Scan for the cell matching the given text and deliver its [X, Y] coordinate at center. 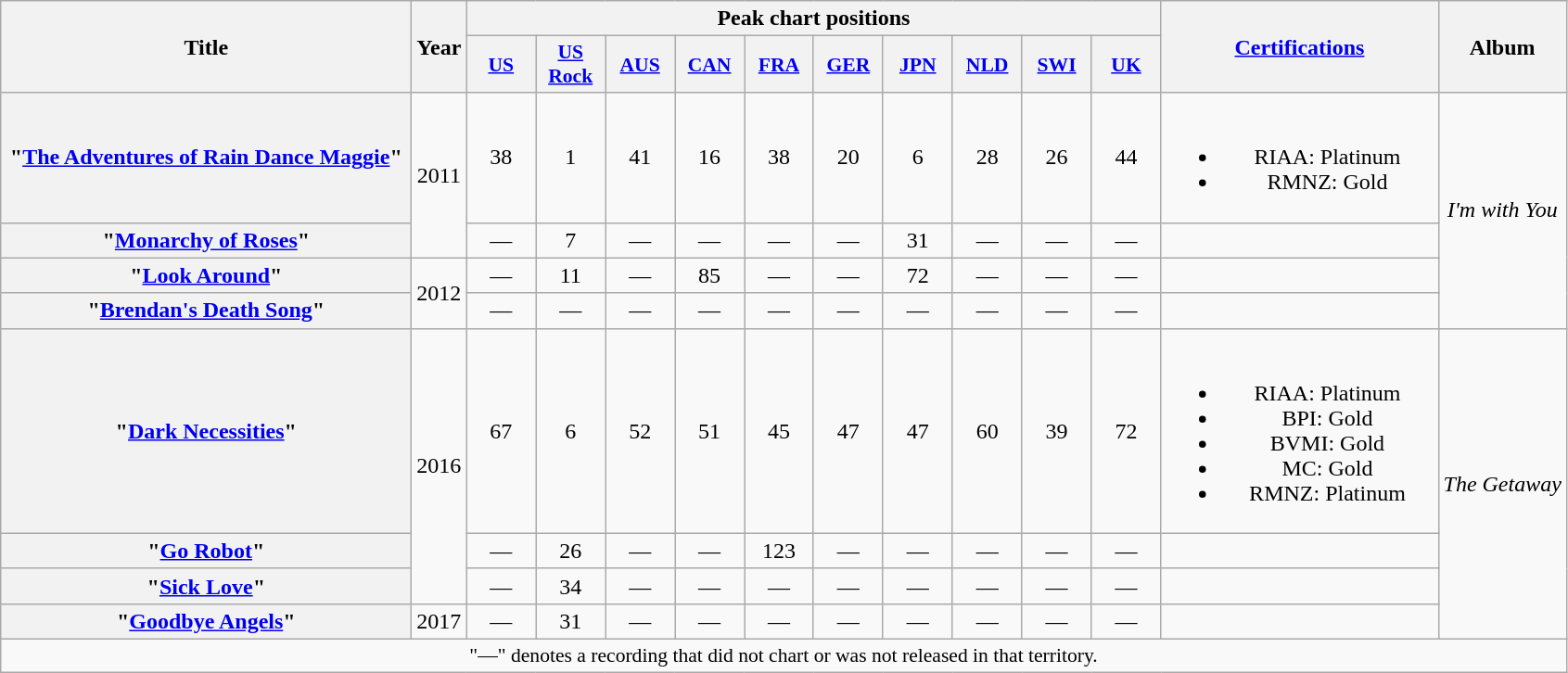
52 [640, 430]
85 [710, 275]
USRock [571, 65]
RIAA: PlatinumBPI: GoldBVMI: GoldMC: GoldRMNZ: Platinum [1300, 430]
"Sick Love" [206, 586]
"Look Around" [206, 275]
SWI [1057, 65]
Year [440, 46]
Peak chart positions [814, 19]
2012 [440, 293]
2016 [440, 465]
123 [779, 551]
44 [1126, 158]
JPN [918, 65]
20 [848, 158]
"Go Robot" [206, 551]
RIAA: PlatinumRMNZ: Gold [1300, 158]
GER [848, 65]
"—" denotes a recording that did not chart or was not released in that territory. [784, 655]
CAN [710, 65]
2011 [440, 175]
Album [1502, 46]
"Monarchy of Roses" [206, 240]
"Brendan's Death Song" [206, 311]
34 [571, 586]
The Getaway [1502, 484]
Certifications [1300, 46]
NLD [987, 65]
28 [987, 158]
"Dark Necessities" [206, 430]
16 [710, 158]
Title [206, 46]
7 [571, 240]
51 [710, 430]
67 [501, 430]
11 [571, 275]
2017 [440, 621]
60 [987, 430]
41 [640, 158]
AUS [640, 65]
45 [779, 430]
1 [571, 158]
"Goodbye Angels" [206, 621]
39 [1057, 430]
US [501, 65]
"The Adventures of Rain Dance Maggie" [206, 158]
UK [1126, 65]
I'm with You [1502, 210]
FRA [779, 65]
